Determine the [x, y] coordinate at the center of the cell enclosing the given text.  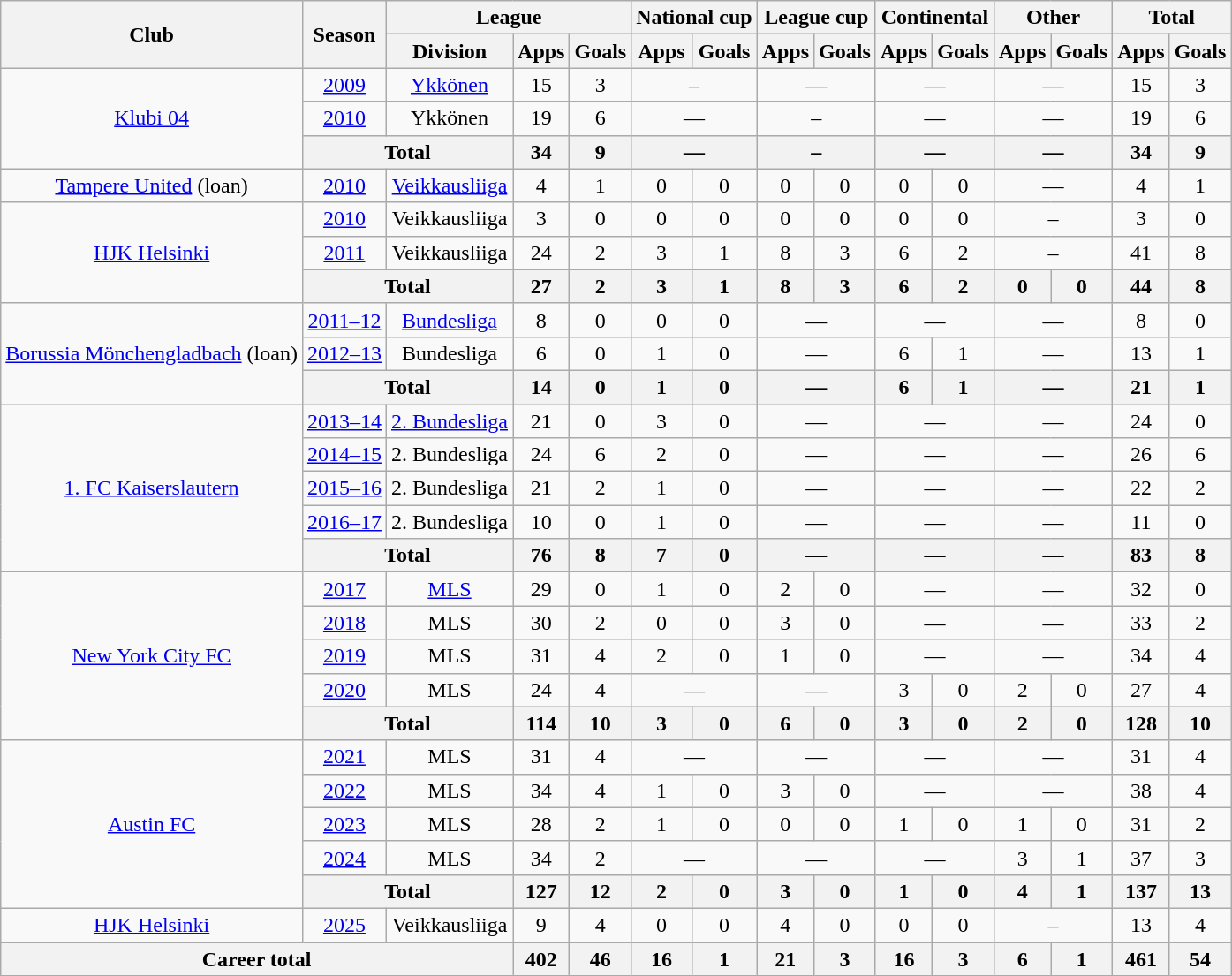
League [509, 18]
2014–15 [344, 455]
402 [541, 958]
54 [1200, 958]
38 [1141, 791]
Season [344, 34]
2011 [344, 253]
2015–16 [344, 488]
28 [541, 824]
33 [1141, 623]
30 [541, 623]
14 [541, 387]
37 [1141, 858]
2018 [344, 623]
7 [661, 556]
2021 [344, 757]
Division [449, 51]
2011–12 [344, 320]
22 [1141, 488]
83 [1141, 556]
2024 [344, 858]
Austin FC [152, 824]
2012–13 [344, 353]
2023 [344, 824]
National cup [694, 18]
461 [1141, 958]
2020 [344, 690]
Club [152, 34]
2022 [344, 791]
Other [1053, 18]
Continental [934, 18]
Career total [257, 958]
New York City FC [152, 656]
2016–17 [344, 522]
2009 [344, 85]
137 [1141, 891]
11 [1141, 522]
128 [1141, 723]
46 [601, 958]
44 [1141, 286]
114 [541, 723]
Borussia Mönchengladbach (loan) [152, 353]
76 [541, 556]
2019 [344, 656]
Tampere United (loan) [152, 185]
127 [541, 891]
2017 [344, 589]
32 [1141, 589]
12 [601, 891]
League cup [816, 18]
2025 [344, 925]
41 [1141, 253]
Klubi 04 [152, 118]
29 [541, 589]
26 [1141, 455]
1. FC Kaiserslautern [152, 488]
2013–14 [344, 421]
